For the text-containing cell, return its midpoint in [X, Y] coordinate format. 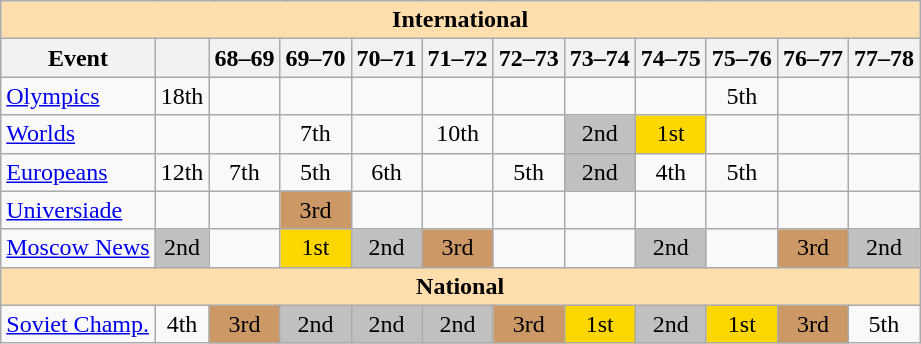
73–74 [600, 58]
Olympics [78, 96]
74–75 [670, 58]
Europeans [78, 172]
Universiade [78, 210]
Worlds [78, 134]
Soviet Champ. [78, 324]
68–69 [244, 58]
70–71 [386, 58]
77–78 [884, 58]
12th [182, 172]
71–72 [458, 58]
International [460, 20]
75–76 [742, 58]
72–73 [528, 58]
69–70 [316, 58]
National [460, 286]
Event [78, 58]
18th [182, 96]
Moscow News [78, 248]
10th [458, 134]
76–77 [812, 58]
6th [386, 172]
